From the cell containing the given text, extract its center point as [X, Y] coordinate. 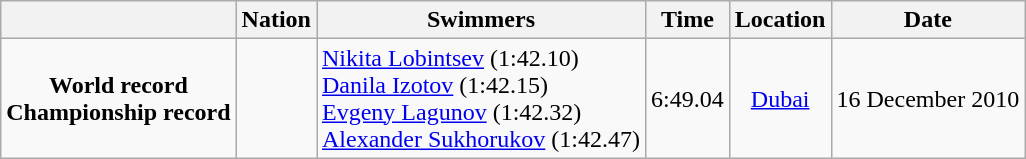
Date [928, 20]
Nation [276, 20]
Dubai [780, 98]
World recordChampionship record [118, 98]
Location [780, 20]
Swimmers [480, 20]
Time [688, 20]
6:49.04 [688, 98]
Nikita Lobintsev (1:42.10)Danila Izotov (1:42.15)Evgeny Lagunov (1:42.32)Alexander Sukhorukov (1:42.47) [480, 98]
16 December 2010 [928, 98]
